Scan for the cell matching the given text and deliver its [x, y] coordinate at center. 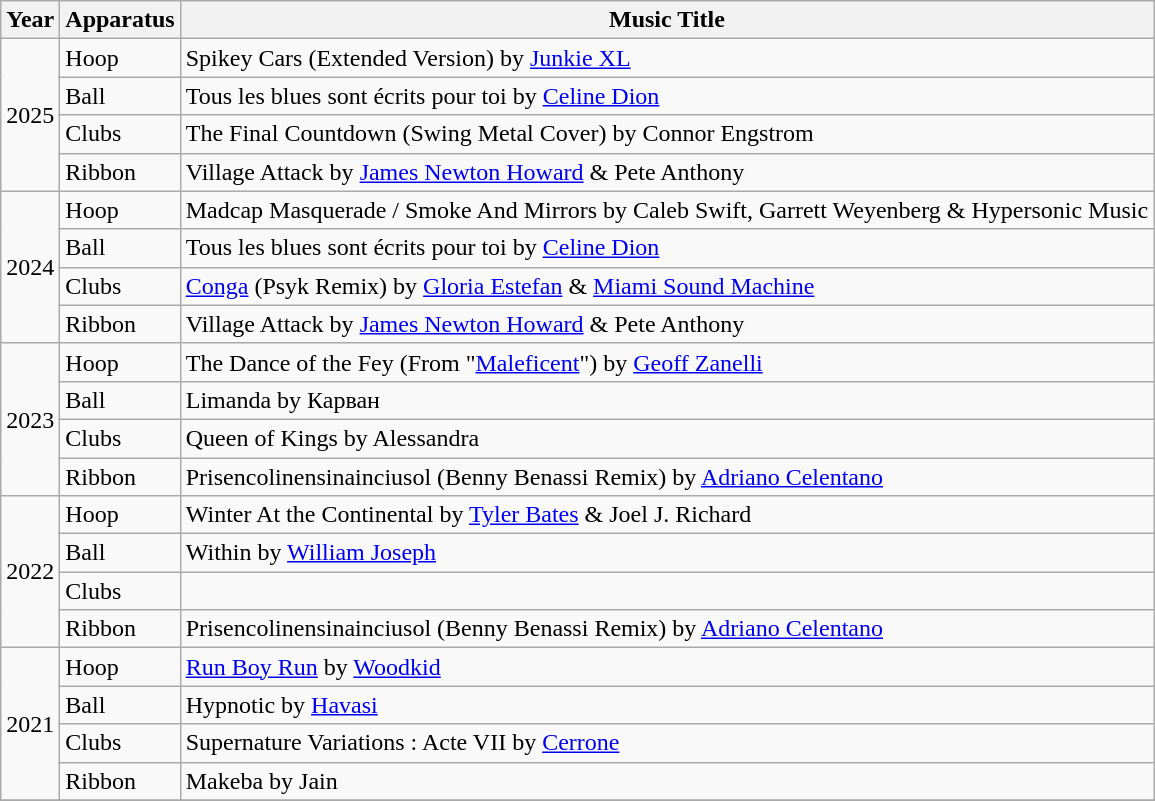
Conga (Psyk Remix) by Gloria Estefan & Miami Sound Machine [666, 286]
Hypnotic by Havasi [666, 705]
The Dance of the Fey (From "Maleficent") by Geoff Zanelli [666, 362]
Music Title [666, 20]
2025 [30, 115]
Run Boy Run by Woodkid [666, 667]
Makeba by Jain [666, 781]
Queen of Kings by Alessandra [666, 438]
2021 [30, 724]
Spikey Cars (Extended Version) by Junkie XL [666, 58]
The Final Countdown (Swing Metal Cover) by Connor Engstrom [666, 134]
Supernature Variations : Acte VII by Cerrone [666, 743]
Limanda by Карван [666, 400]
Winter At the Continental by Tyler Bates & Joel J. Richard [666, 515]
Within by William Joseph [666, 553]
2023 [30, 419]
Madcap Masquerade / Smoke And Mirrors by Caleb Swift, Garrett Weyenberg & Hypersonic Music [666, 210]
2024 [30, 267]
Year [30, 20]
Apparatus [120, 20]
2022 [30, 572]
